Detect which cell encompasses the target text, then output its [X, Y] center coordinate. 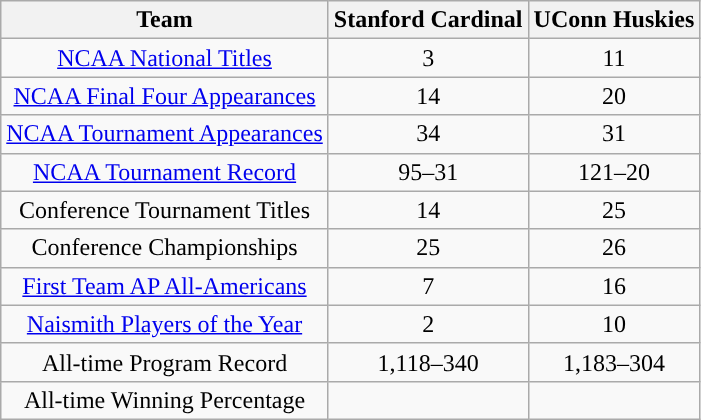
26 [614, 248]
NCAA Tournament Record [165, 172]
2 [428, 324]
3 [428, 58]
31 [614, 134]
7 [428, 286]
All-time Winning Percentage [165, 400]
NCAA National Titles [165, 58]
Naismith Players of the Year [165, 324]
10 [614, 324]
11 [614, 58]
NCAA Tournament Appearances [165, 134]
First Team AP All-Americans [165, 286]
Conference Championships [165, 248]
Conference Tournament Titles [165, 210]
UConn Huskies [614, 20]
1,183–304 [614, 362]
95–31 [428, 172]
16 [614, 286]
All-time Program Record [165, 362]
34 [428, 134]
NCAA Final Four Appearances [165, 96]
121–20 [614, 172]
Stanford Cardinal [428, 20]
20 [614, 96]
Team [165, 20]
1,118–340 [428, 362]
